Search for the cell housing the specified text and yield its [x, y] center coordinate. 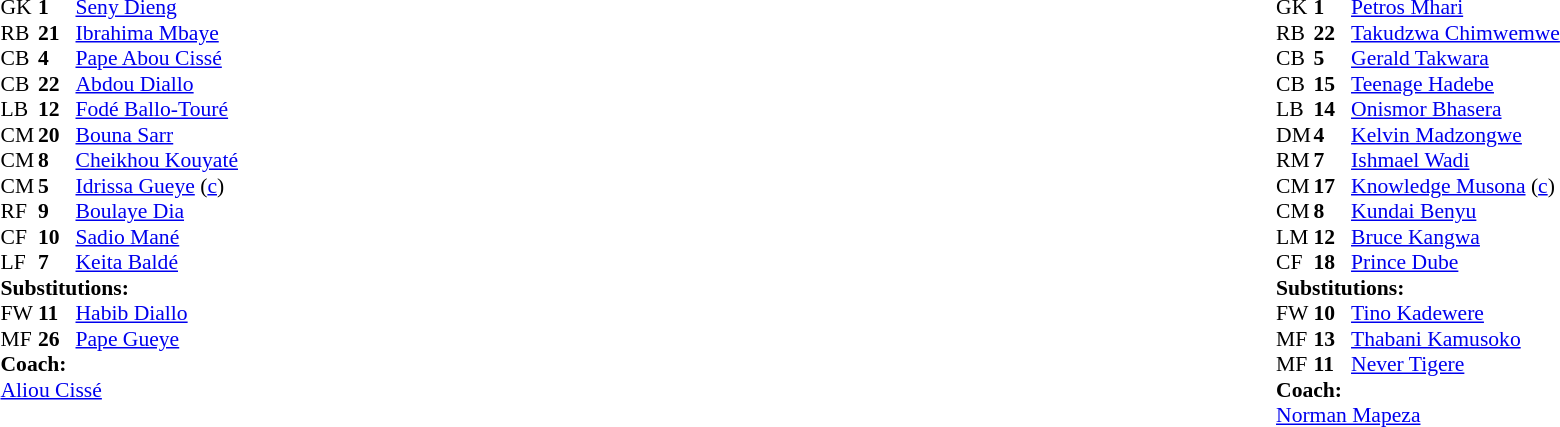
Boulaye Dia [157, 211]
18 [1333, 263]
Kundai Benyu [1456, 211]
Teenage Hadebe [1456, 84]
Habib Diallo [157, 313]
RM [1295, 161]
20 [57, 135]
Never Tigere [1456, 365]
DM [1295, 135]
Sadio Mané [157, 237]
Ishmael Wadi [1456, 161]
Keita Baldé [157, 263]
Gerald Takwara [1456, 59]
Onismor Bhasera [1456, 109]
Kelvin Madzongwe [1456, 135]
14 [1333, 109]
Prince Dube [1456, 263]
Knowledge Musona (c) [1456, 186]
26 [57, 339]
9 [57, 211]
Ibrahima Mbaye [157, 33]
Bouna Sarr [157, 135]
Pape Gueye [157, 339]
Idrissa Gueye (c) [157, 186]
Abdou Diallo [157, 84]
17 [1333, 186]
Cheikhou Kouyaté [157, 161]
Aliou Cissé [118, 390]
Thabani Kamusoko [1456, 339]
LF [19, 263]
Pape Abou Cissé [157, 59]
15 [1333, 84]
Tino Kadewere [1456, 313]
Takudzwa Chimwemwe [1456, 33]
LM [1295, 237]
RF [19, 211]
21 [57, 33]
13 [1333, 339]
Bruce Kangwa [1456, 237]
Fodé Ballo-Touré [157, 109]
